Capture the cell that displays the provided text and extract its (x, y) central coordinate. 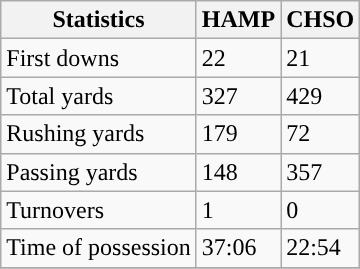
Passing yards (99, 172)
Turnovers (99, 210)
First downs (99, 58)
Total yards (99, 96)
0 (320, 210)
148 (238, 172)
72 (320, 134)
179 (238, 134)
HAMP (238, 20)
357 (320, 172)
327 (238, 96)
22:54 (320, 248)
CHSO (320, 20)
Rushing yards (99, 134)
Statistics (99, 20)
21 (320, 58)
Time of possession (99, 248)
429 (320, 96)
22 (238, 58)
1 (238, 210)
37:06 (238, 248)
